Return [X, Y] of the center of cell containing provided text 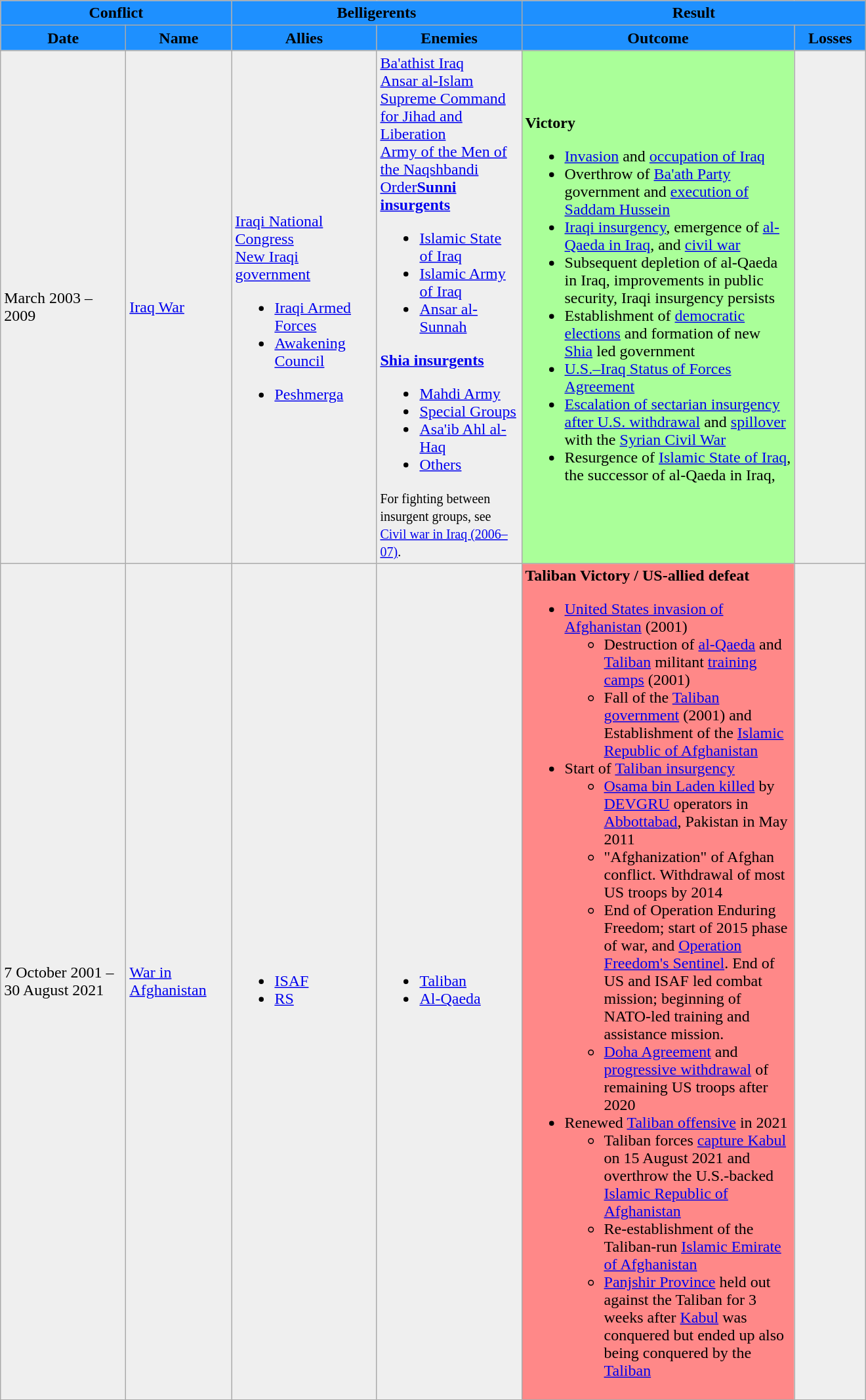
Iraq War [178, 307]
War in Afghanistan [178, 981]
Belligerents [377, 13]
Iraqi National Congress New Iraqi governmentIraqi Armed ForcesAwakening CouncilPeshmerga [304, 307]
ISAFRS [304, 981]
7 October 2001 – 30 August 2021 [63, 981]
Date [63, 38]
Enemies [449, 38]
Result [694, 13]
Allies [304, 38]
TalibanAl-Qaeda [449, 981]
March 2003 – 2009 [63, 307]
Outcome [658, 38]
Conflict [116, 13]
Losses [831, 38]
Name [178, 38]
